For the text-containing cell, return its midpoint in (x, y) coordinate format. 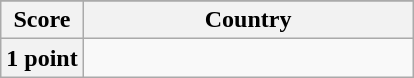
1 point (42, 58)
Country (248, 20)
Score (42, 20)
